For the text-containing cell, return its midpoint in [X, Y] coordinate format. 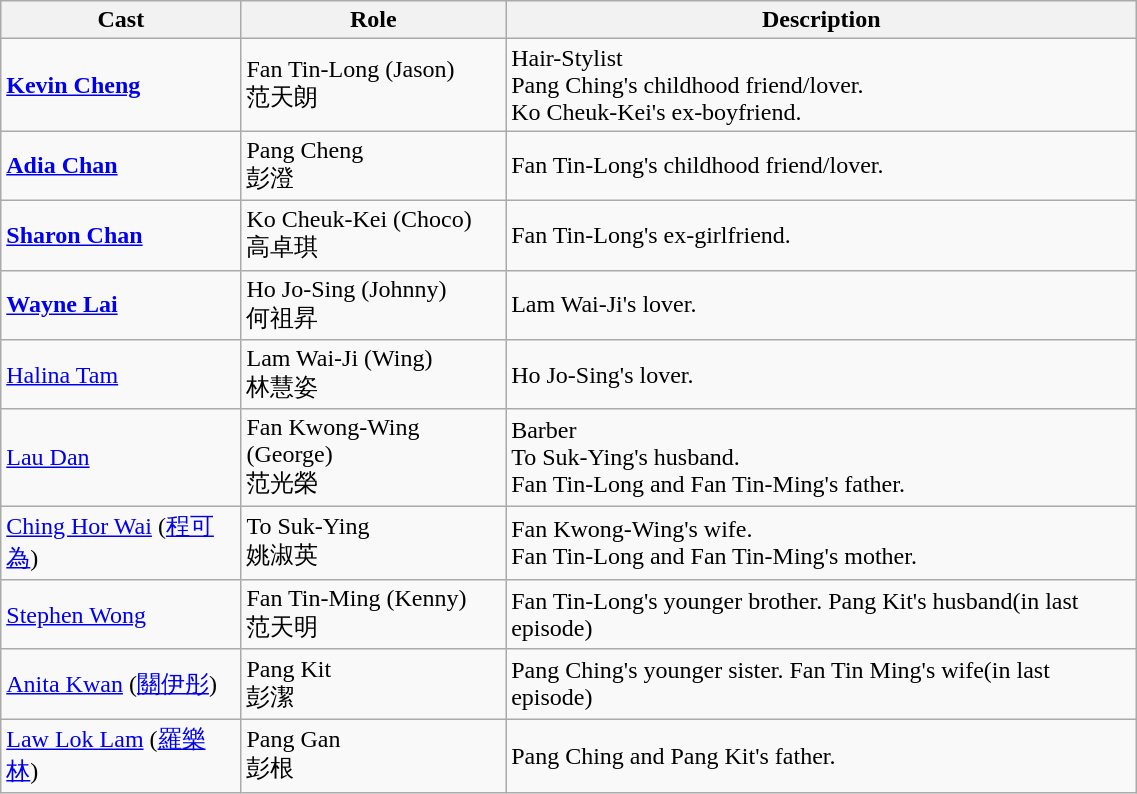
Barber To Suk-Ying's husband. Fan Tin-Long and Fan Tin-Ming's father. [822, 458]
Fan Tin-Ming (Kenny) 范天明 [374, 615]
Fan Tin-Long (Jason) 范天朗 [374, 85]
Sharon Chan [121, 235]
Wayne Lai [121, 305]
Pang Kit 彭潔 [374, 684]
Hair-Stylist Pang Ching's childhood friend/lover. Ko Cheuk-Kei's ex-boyfriend. [822, 85]
Pang Ching and Pang Kit's father. [822, 756]
To Suk-Ying 姚淑英 [374, 543]
Fan Kwong-Wing's wife. Fan Tin-Long and Fan Tin-Ming's mother. [822, 543]
Ko Cheuk-Kei (Choco) 高卓琪 [374, 235]
Ho Jo-Sing (Johnny) 何祖昇 [374, 305]
Pang Gan 彭根 [374, 756]
Ho Jo-Sing's lover. [822, 375]
Fan Tin-Long's ex-girlfriend. [822, 235]
Description [822, 20]
Law Lok Lam (羅樂林) [121, 756]
Stephen Wong [121, 615]
Fan Tin-Long's childhood friend/lover. [822, 166]
Adia Chan [121, 166]
Halina Tam [121, 375]
Pang Cheng 彭澄 [374, 166]
Role [374, 20]
Lau Dan [121, 458]
Cast [121, 20]
Ching Hor Wai (程可為) [121, 543]
Fan Tin-Long's younger brother. Pang Kit's husband(in last episode) [822, 615]
Fan Kwong-Wing (George) 范光榮 [374, 458]
Lam Wai-Ji's lover. [822, 305]
Kevin Cheng [121, 85]
Lam Wai-Ji (Wing) 林慧姿 [374, 375]
Anita Kwan (關伊彤) [121, 684]
Pang Ching's younger sister. Fan Tin Ming's wife(in last episode) [822, 684]
